Extract the [X, Y] coordinate from the center of the cell holding the provided text.  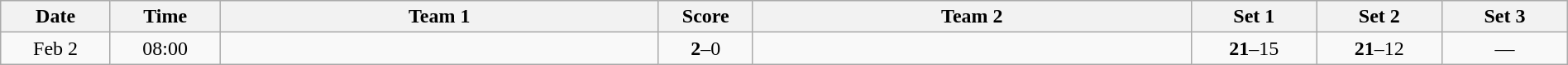
Date [56, 17]
21–12 [1379, 48]
Feb 2 [56, 48]
Time [165, 17]
2–0 [705, 48]
— [1505, 48]
Score [705, 17]
Team 1 [439, 17]
Set 1 [1255, 17]
Set 2 [1379, 17]
Set 3 [1505, 17]
08:00 [165, 48]
21–15 [1255, 48]
Team 2 [972, 17]
